Scan for the cell matching the given text and deliver its [x, y] coordinate at center. 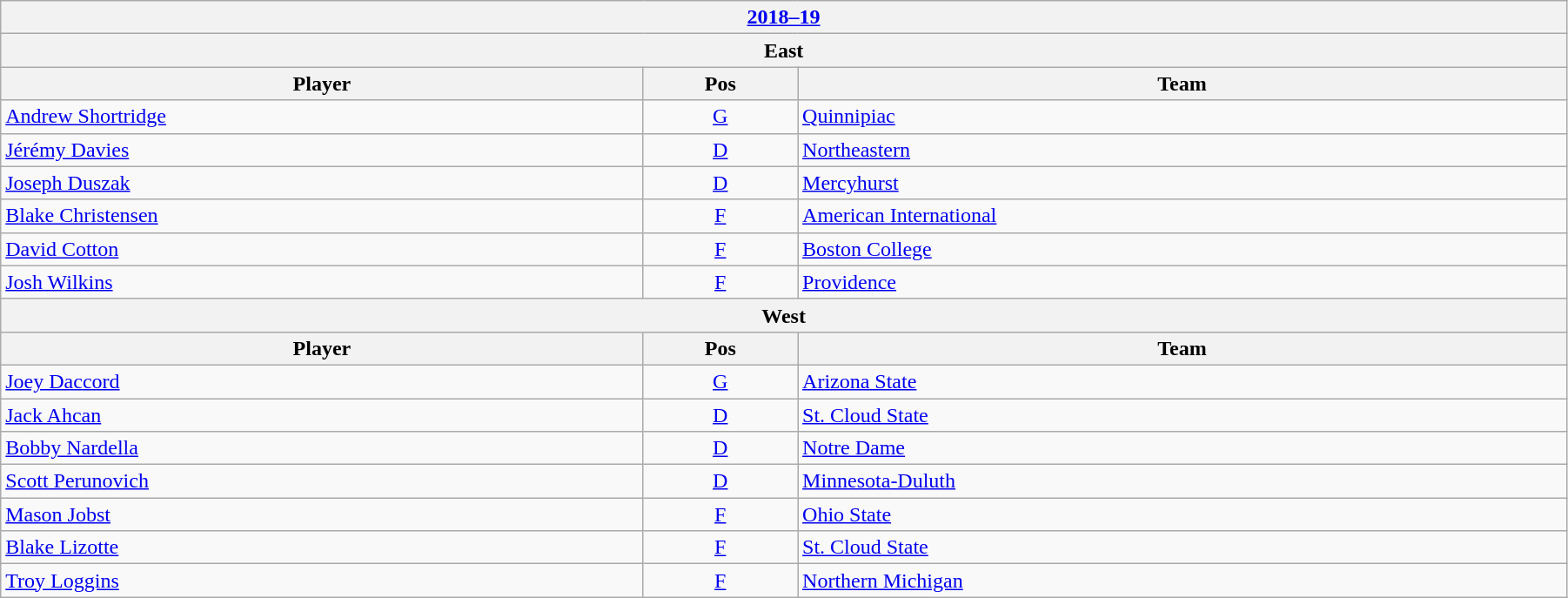
Joseph Duszak [322, 183]
Bobby Nardella [322, 448]
Blake Lizotte [322, 548]
Minnesota-Duluth [1183, 481]
Quinnipiac [1183, 117]
David Cotton [322, 249]
West [784, 315]
Northeastern [1183, 150]
Andrew Shortridge [322, 117]
Troy Loggins [322, 581]
East [784, 50]
Jérémy Davies [322, 150]
Boston College [1183, 249]
Mason Jobst [322, 514]
Arizona State [1183, 381]
Scott Perunovich [322, 481]
Mercyhurst [1183, 183]
Notre Dame [1183, 448]
Jack Ahcan [322, 415]
Ohio State [1183, 514]
Providence [1183, 282]
Josh Wilkins [322, 282]
American International [1183, 216]
Joey Daccord [322, 381]
Blake Christensen [322, 216]
2018–19 [784, 17]
Northern Michigan [1183, 581]
